Scan for the cell matching the given text and deliver its [X, Y] coordinate at center. 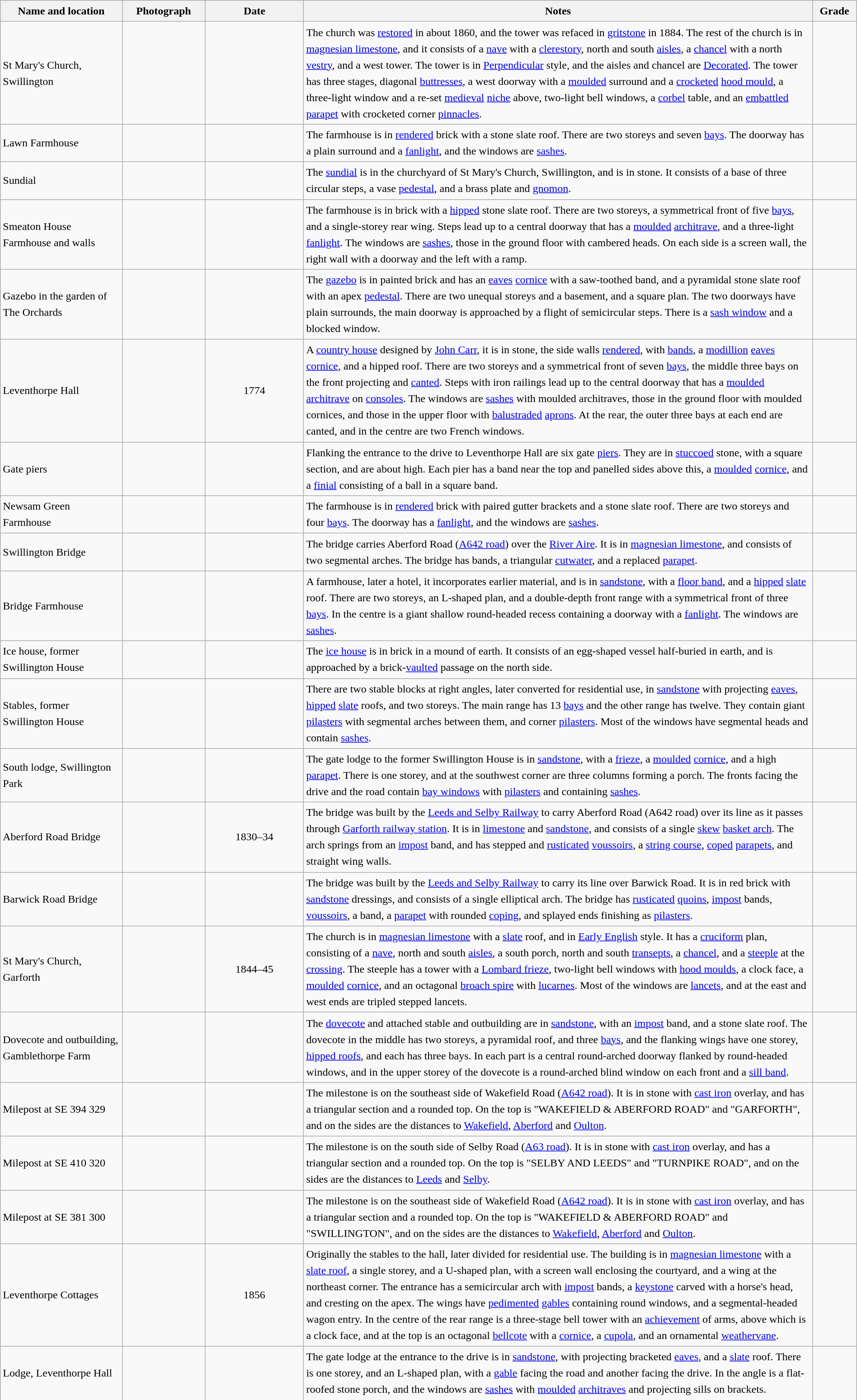
Newsam Green Farmhouse [61, 514]
Date [254, 11]
Swillington Bridge [61, 552]
St Mary's Church, Garforth [61, 969]
Stables, former Swillington House [61, 714]
Notes [558, 11]
Ice house, former Swillington House [61, 660]
Milepost at SE 410 320 [61, 1163]
1856 [254, 1295]
Photograph [164, 11]
Milepost at SE 394 329 [61, 1110]
Lawn Farmhouse [61, 143]
Name and location [61, 11]
1830–34 [254, 838]
Grade [834, 11]
Gazebo in the garden ofThe Orchards [61, 304]
Milepost at SE 381 300 [61, 1217]
Bridge Farmhouse [61, 605]
St Mary's Church, Swillington [61, 73]
Leventhorpe Cottages [61, 1295]
South lodge, Swillington Park [61, 775]
1774 [254, 390]
Leventhorpe Hall [61, 390]
1844–45 [254, 969]
Barwick Road Bridge [61, 899]
Gate piers [61, 469]
Dovecote and outbuilding, Gamblethorpe Farm [61, 1047]
Smeaton House Farmhouse and walls [61, 234]
Aberford Road Bridge [61, 838]
Lodge, Leventhorpe Hall [61, 1373]
Sundial [61, 181]
